Locate the cell with the specified text and output its (x, y) center coordinate. 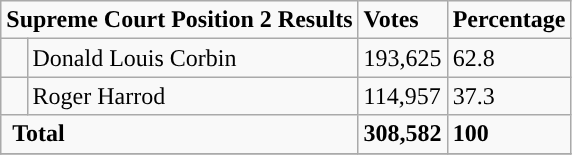
193,625 (402, 58)
62.8 (509, 58)
Roger Harrod (192, 96)
Percentage (509, 20)
Votes (402, 20)
Donald Louis Corbin (192, 58)
Total (180, 134)
Supreme Court Position 2 Results (180, 20)
37.3 (509, 96)
100 (509, 134)
308,582 (402, 134)
114,957 (402, 96)
